Find where the given text appears and provide that cell's center as (x, y) coordinate. 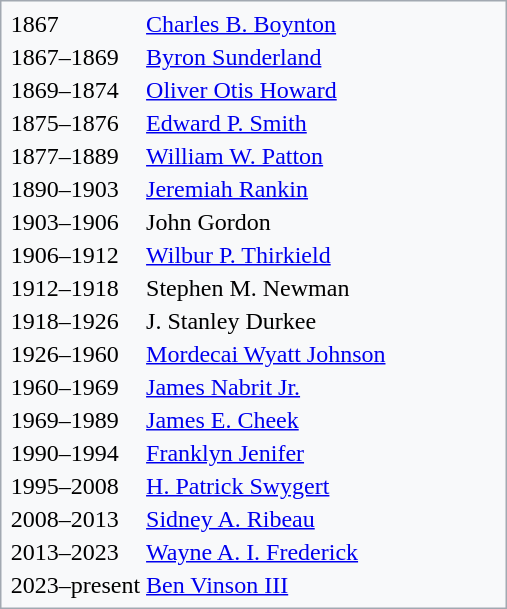
1960–1969 (75, 387)
2013–2023 (75, 552)
Wayne A. I. Frederick (322, 552)
1877–1889 (75, 156)
1875–1876 (75, 123)
Mordecai Wyatt Johnson (322, 354)
1903–1906 (75, 222)
1995–2008 (75, 486)
J. Stanley Durkee (322, 321)
John Gordon (322, 222)
1918–1926 (75, 321)
1867–1869 (75, 57)
James Nabrit Jr. (322, 387)
H. Patrick Swygert (322, 486)
Sidney A. Ribeau (322, 519)
1912–1918 (75, 288)
1926–1960 (75, 354)
Jeremiah Rankin (322, 189)
1869–1874 (75, 90)
Ben Vinson III (322, 585)
Oliver Otis Howard (322, 90)
1906–1912 (75, 255)
Byron Sunderland (322, 57)
Stephen M. Newman (322, 288)
1867 (75, 24)
1890–1903 (75, 189)
1969–1989 (75, 420)
1990–1994 (75, 453)
James E. Cheek (322, 420)
Franklyn Jenifer (322, 453)
William W. Patton (322, 156)
2023–present (75, 585)
Wilbur P. Thirkield (322, 255)
2008–2013 (75, 519)
Edward P. Smith (322, 123)
Charles B. Boynton (322, 24)
